Find where the given text appears and provide that cell's center as [x, y] coordinate. 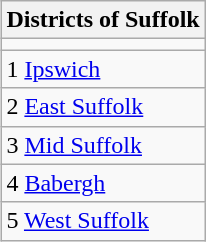
1 Ipswich [103, 69]
Districts of Suffolk [103, 20]
2 East Suffolk [103, 107]
5 West Suffolk [103, 221]
3 Mid Suffolk [103, 145]
4 Babergh [103, 183]
